Capture the cell that displays the provided text and extract its (X, Y) central coordinate. 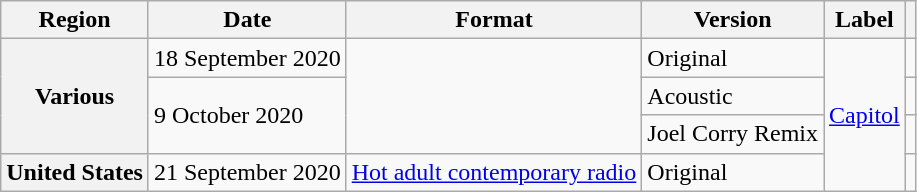
Label (865, 20)
Hot adult contemporary radio (494, 172)
21 September 2020 (247, 172)
Format (494, 20)
Various (75, 96)
Capitol (865, 115)
Region (75, 20)
Acoustic (733, 96)
9 October 2020 (247, 115)
Date (247, 20)
Joel Corry Remix (733, 134)
Version (733, 20)
United States (75, 172)
18 September 2020 (247, 58)
